Return [x, y] of the center of cell containing provided text 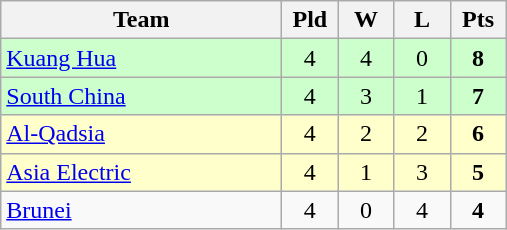
Team [142, 20]
Pts [478, 20]
Al-Qadsia [142, 134]
Kuang Hua [142, 58]
Pld [310, 20]
Brunei [142, 210]
Asia Electric [142, 172]
L [422, 20]
7 [478, 96]
5 [478, 172]
6 [478, 134]
W [366, 20]
South China [142, 96]
8 [478, 58]
